Output the [X, Y] coordinate of the center of the cell containing the given text.  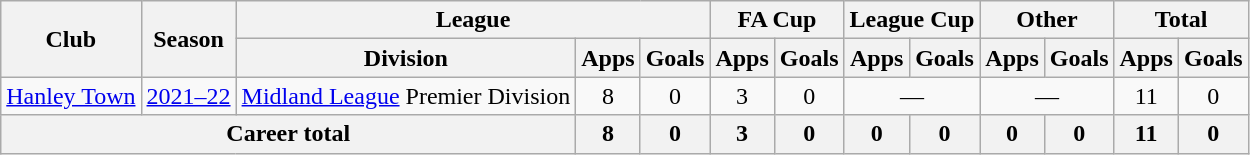
Midland League Premier Division [406, 96]
League Cup [912, 20]
Club [71, 39]
Season [188, 39]
FA Cup [777, 20]
Total [1181, 20]
Hanley Town [71, 96]
League [473, 20]
2021–22 [188, 96]
Other [1047, 20]
Division [406, 58]
Career total [288, 134]
